Return the [X, Y] coordinate for the center point of the cell that contains the specified text.  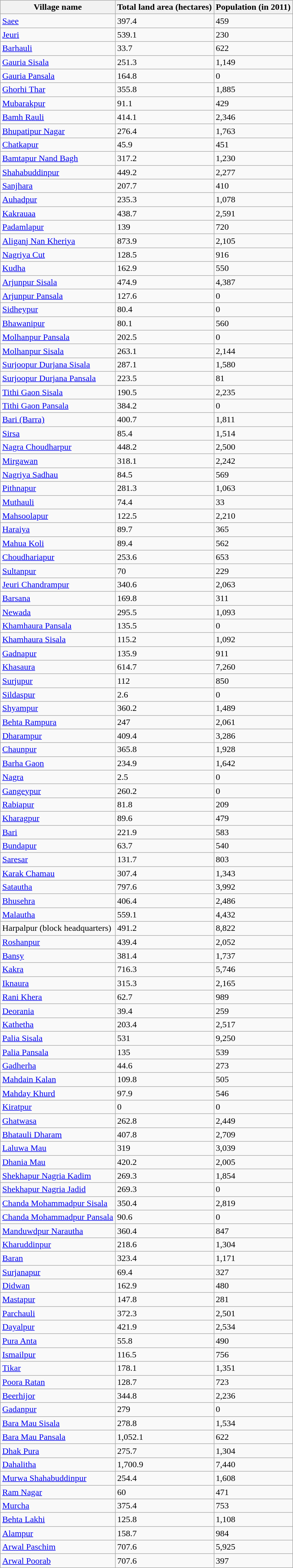
Jeuri [58, 35]
Iknaura [58, 983]
1,534 [253, 1423]
279 [164, 1409]
2,005 [253, 1162]
Behta Rampura [58, 722]
350.4 [164, 1203]
2,061 [253, 722]
797.6 [164, 887]
365 [253, 530]
44.6 [164, 1066]
Gangeypur [58, 791]
Muthauli [58, 502]
Mahday Khurd [58, 1093]
247 [164, 722]
505 [253, 1080]
429 [253, 103]
260.2 [164, 791]
Chatkapur [58, 144]
263.1 [164, 351]
491.2 [164, 928]
207.7 [164, 186]
Mirgawan [58, 461]
Bhatauli Dharam [58, 1135]
1,489 [253, 708]
480 [253, 1286]
Palia Pansala [58, 1052]
Kudha [58, 268]
Bamh Rauli [58, 117]
Dahalitha [58, 1464]
139 [164, 227]
Tithi Gaon Pansala [58, 406]
409.4 [164, 736]
127.6 [164, 296]
569 [253, 475]
Bari [58, 832]
2,165 [253, 983]
Pithnapur [58, 488]
135.9 [164, 653]
190.5 [164, 392]
Behta Lakhi [58, 1520]
850 [253, 681]
89.7 [164, 530]
439.4 [164, 942]
Dharampur [58, 736]
178.1 [164, 1368]
Chaunpur [58, 750]
716.3 [164, 969]
873.9 [164, 241]
115.2 [164, 640]
Ismailpur [58, 1355]
360.2 [164, 708]
1,078 [253, 200]
164.8 [164, 76]
112 [164, 681]
Didwan [58, 1286]
583 [253, 832]
1,343 [253, 873]
4,387 [253, 282]
202.5 [164, 337]
989 [253, 997]
63.7 [164, 846]
2,486 [253, 901]
546 [253, 1093]
397 [253, 1561]
295.5 [164, 612]
560 [253, 323]
135.5 [164, 626]
Malautha [58, 915]
235.3 [164, 200]
Kakrauaa [58, 213]
128.5 [164, 255]
753 [253, 1506]
375.4 [164, 1506]
Aliganj Nan Kheriya [58, 241]
355.8 [164, 90]
Murwa Shahabuddinpur [58, 1478]
1,811 [253, 420]
397.4 [164, 21]
Arjunpur Sisala [58, 282]
Gauria Pansala [58, 76]
89.6 [164, 818]
4,432 [253, 915]
Bansy [58, 956]
1,108 [253, 1520]
384.2 [164, 406]
2,052 [253, 942]
251.3 [164, 62]
Bari (Barra) [58, 420]
Roshanpur [58, 942]
Alampur [58, 1533]
Shekhapur Nagria Kadim [58, 1176]
80.1 [164, 323]
97.9 [164, 1093]
2,242 [253, 461]
Bara Mau Sisala [58, 1423]
720 [253, 227]
Population (in 2011) [253, 7]
Tithi Gaon Sisala [58, 392]
Dhak Pura [58, 1451]
1,230 [253, 158]
Padamlapur [58, 227]
2.6 [164, 695]
Dhania Mau [58, 1162]
Laluwa Mau [58, 1148]
Saresar [58, 860]
3,992 [253, 887]
531 [164, 1038]
Ram Nagar [58, 1492]
Mahua Koli [58, 543]
2,517 [253, 1024]
372.3 [164, 1313]
614.7 [164, 667]
135 [164, 1052]
Murcha [58, 1506]
916 [253, 255]
5,746 [253, 969]
Barhauli [58, 48]
Total land area (hectares) [164, 7]
Surjoopur Durjana Sisala [58, 364]
Harpalpur (block headquarters) [58, 928]
311 [253, 598]
Kakra [58, 969]
221.9 [164, 832]
Molhanpur Sisala [58, 351]
1,885 [253, 90]
Ghorhi Thar [58, 90]
116.5 [164, 1355]
8,822 [253, 928]
406.4 [164, 901]
Pura Anta [58, 1341]
33.7 [164, 48]
1,763 [253, 131]
2,235 [253, 392]
1,737 [253, 956]
2.5 [164, 777]
653 [253, 557]
Surjanapur [58, 1272]
340.6 [164, 584]
490 [253, 1341]
69.4 [164, 1272]
Newada [58, 612]
1,700.9 [164, 1464]
Gauria Sisala [58, 62]
400.7 [164, 420]
229 [253, 571]
Tikar [58, 1368]
Baran [58, 1258]
Molhanpur Pansala [58, 337]
234.9 [164, 763]
281 [253, 1300]
Sanjhara [58, 186]
254.4 [164, 1478]
448.2 [164, 447]
33 [253, 502]
1,642 [253, 763]
Ghatwasa [58, 1121]
109.8 [164, 1080]
Kathetha [58, 1024]
Karak Chamau [58, 873]
Kiratpur [58, 1107]
Surjupur [58, 681]
Khasaura [58, 667]
562 [253, 543]
90.6 [164, 1217]
203.4 [164, 1024]
318.1 [164, 461]
81.8 [164, 804]
281.3 [164, 488]
319 [164, 1148]
344.8 [164, 1396]
984 [253, 1533]
Dayalpur [58, 1327]
1,928 [253, 750]
2,591 [253, 213]
Barha Gaon [58, 763]
451 [253, 144]
847 [253, 1231]
218.6 [164, 1244]
253.6 [164, 557]
45.9 [164, 144]
2,144 [253, 351]
Nagriya Sadhau [58, 475]
125.8 [164, 1520]
287.1 [164, 364]
Sirsa [58, 433]
Deorania [58, 1011]
Mubarakpur [58, 103]
Gadnapur [58, 653]
474.9 [164, 282]
2,534 [253, 1327]
2,277 [253, 172]
74.4 [164, 502]
1,351 [253, 1368]
Rabiapur [58, 804]
Bamtapur Nand Bagh [58, 158]
Manduwdpur Narautha [58, 1231]
471 [253, 1492]
1,854 [253, 1176]
2,819 [253, 1203]
2,346 [253, 117]
147.8 [164, 1300]
Bara Mau Pansala [58, 1437]
259 [253, 1011]
381.4 [164, 956]
438.7 [164, 213]
Bundapur [58, 846]
539.1 [164, 35]
414.1 [164, 117]
317.2 [164, 158]
Chanda Mohammadpur Sisala [58, 1203]
327 [253, 1272]
70 [164, 571]
275.7 [164, 1451]
407.8 [164, 1135]
Chanda Mohammadpur Pansala [58, 1217]
1,149 [253, 62]
122.5 [164, 516]
81 [253, 378]
Satautha [58, 887]
803 [253, 860]
62.7 [164, 997]
550 [253, 268]
Jeuri Chandrampur [58, 584]
223.5 [164, 378]
Khamhaura Pansala [58, 626]
Surjoopur Durjana Pansala [58, 378]
Shekhapur Nagria Jadid [58, 1189]
262.8 [164, 1121]
Shahabuddinpur [58, 172]
756 [253, 1355]
Beerhijor [58, 1396]
1,052.1 [164, 1437]
323.4 [164, 1258]
Village name [58, 7]
Nagra Choudharpur [58, 447]
360.4 [164, 1231]
Arwal Paschim [58, 1547]
128.7 [164, 1382]
169.8 [164, 598]
Bhawanipur [58, 323]
7,260 [253, 667]
459 [253, 21]
273 [253, 1066]
Mahsoolapur [58, 516]
Bhupatipur Nagar [58, 131]
85.4 [164, 433]
1,171 [253, 1258]
9,250 [253, 1038]
39.4 [164, 1011]
5,925 [253, 1547]
209 [253, 804]
2,063 [253, 584]
Choudhariapur [58, 557]
158.7 [164, 1533]
1,580 [253, 364]
Mastapur [58, 1300]
1,514 [253, 433]
276.4 [164, 131]
Kharuddinpur [58, 1244]
911 [253, 653]
1,063 [253, 488]
Bhusehra [58, 901]
91.1 [164, 103]
131.7 [164, 860]
2,709 [253, 1135]
Sildaspur [58, 695]
420.2 [164, 1162]
559.1 [164, 915]
540 [253, 846]
365.8 [164, 750]
410 [253, 186]
3,039 [253, 1148]
2,105 [253, 241]
2,500 [253, 447]
1,608 [253, 1478]
479 [253, 818]
Palia Sisala [58, 1038]
Gadanpur [58, 1409]
Nagra [58, 777]
Kharagpur [58, 818]
Saee [58, 21]
Gadherha [58, 1066]
1,092 [253, 640]
Arwal Poorab [58, 1561]
7,440 [253, 1464]
Arjunpur Pansala [58, 296]
2,449 [253, 1121]
Barsana [58, 598]
449.2 [164, 172]
2,236 [253, 1396]
Mahdain Kalan [58, 1080]
Khamhaura Sisala [58, 640]
278.8 [164, 1423]
2,501 [253, 1313]
Poora Ratan [58, 1382]
Haraiya [58, 530]
Rani Khera [58, 997]
3,286 [253, 736]
Nagriya Cut [58, 255]
539 [253, 1052]
2,210 [253, 516]
Sidheypur [58, 310]
315.3 [164, 983]
421.9 [164, 1327]
1,093 [253, 612]
Parchauli [58, 1313]
80.4 [164, 310]
89.4 [164, 543]
Sultanpur [58, 571]
55.8 [164, 1341]
Shyampur [58, 708]
307.4 [164, 873]
84.5 [164, 475]
723 [253, 1382]
60 [164, 1492]
230 [253, 35]
Auhadpur [58, 200]
